Detect which cell encompasses the target text, then output its [X, Y] center coordinate. 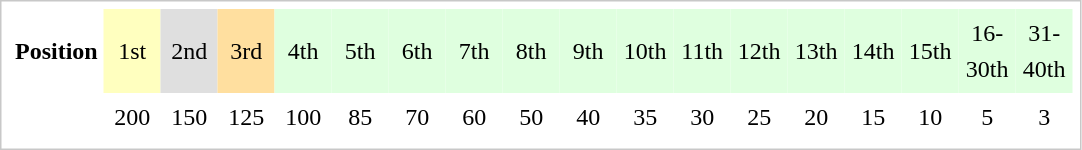
1st [132, 51]
4th [304, 51]
11th [702, 51]
2nd [190, 51]
30 [702, 117]
85 [360, 117]
7th [474, 51]
60 [474, 117]
150 [190, 117]
3 [1044, 117]
14th [874, 51]
10 [930, 117]
13th [816, 51]
6th [418, 51]
9th [588, 51]
20 [816, 117]
5 [988, 117]
15 [874, 117]
25 [760, 117]
10th [646, 51]
100 [304, 117]
15th [930, 51]
12th [760, 51]
8th [532, 51]
3rd [246, 51]
125 [246, 117]
Position [56, 51]
50 [532, 117]
31-40th [1044, 51]
16-30th [988, 51]
70 [418, 117]
200 [132, 117]
40 [588, 117]
5th [360, 51]
35 [646, 117]
